Return the [X, Y] coordinate for the center point of the cell that contains the specified text.  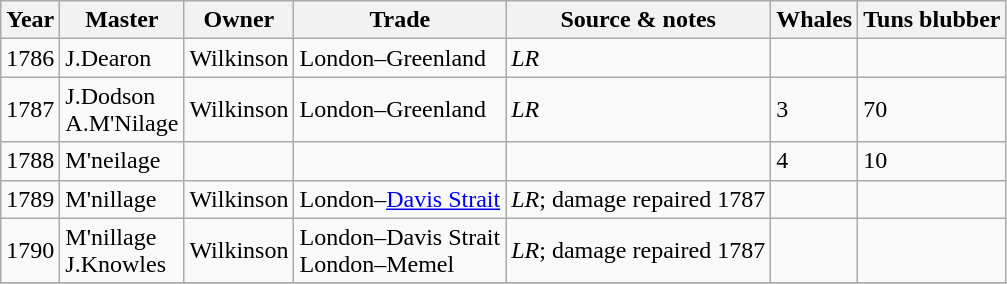
Master [122, 20]
M'neilage [122, 161]
Trade [400, 20]
M'nillageJ.Knowles [122, 250]
4 [814, 161]
J.Dearon [122, 58]
Year [30, 20]
70 [932, 110]
Tuns blubber [932, 20]
1789 [30, 199]
Source & notes [638, 20]
1788 [30, 161]
1787 [30, 110]
Owner [239, 20]
1786 [30, 58]
1790 [30, 250]
3 [814, 110]
M'nillage [122, 199]
London–Davis StraitLondon–Memel [400, 250]
London–Davis Strait [400, 199]
10 [932, 161]
Whales [814, 20]
J.DodsonA.M'Nilage [122, 110]
